From the cell containing the given text, extract its center point as (x, y) coordinate. 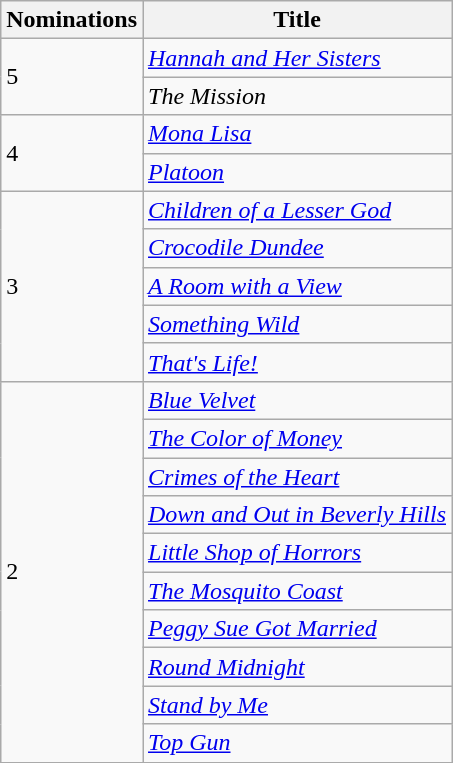
Top Gun (296, 743)
The Mission (296, 96)
That's Life! (296, 362)
Mona Lisa (296, 134)
Something Wild (296, 324)
3 (72, 286)
The Mosquito Coast (296, 591)
Peggy Sue Got Married (296, 629)
Platoon (296, 172)
The Color of Money (296, 438)
Blue Velvet (296, 400)
2 (72, 572)
Crimes of the Heart (296, 477)
Children of a Lesser God (296, 210)
Nominations (72, 20)
Hannah and Her Sisters (296, 58)
Stand by Me (296, 705)
Crocodile Dundee (296, 248)
5 (72, 77)
Round Midnight (296, 667)
4 (72, 153)
A Room with a View (296, 286)
Little Shop of Horrors (296, 553)
Down and Out in Beverly Hills (296, 515)
Title (296, 20)
